Extract the (x, y) coordinate from the center of the cell holding the provided text.  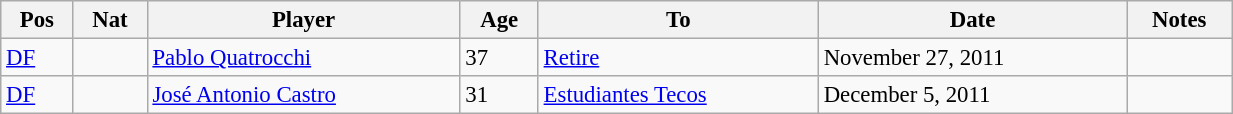
Retire (678, 58)
37 (499, 58)
Pos (37, 20)
Nat (110, 20)
Pablo Quatrocchi (304, 58)
Estudiantes Tecos (678, 95)
November 27, 2011 (972, 58)
31 (499, 95)
To (678, 20)
Player (304, 20)
Age (499, 20)
José Antonio Castro (304, 95)
December 5, 2011 (972, 95)
Date (972, 20)
Notes (1180, 20)
